From the cell containing the given text, extract its center point as [x, y] coordinate. 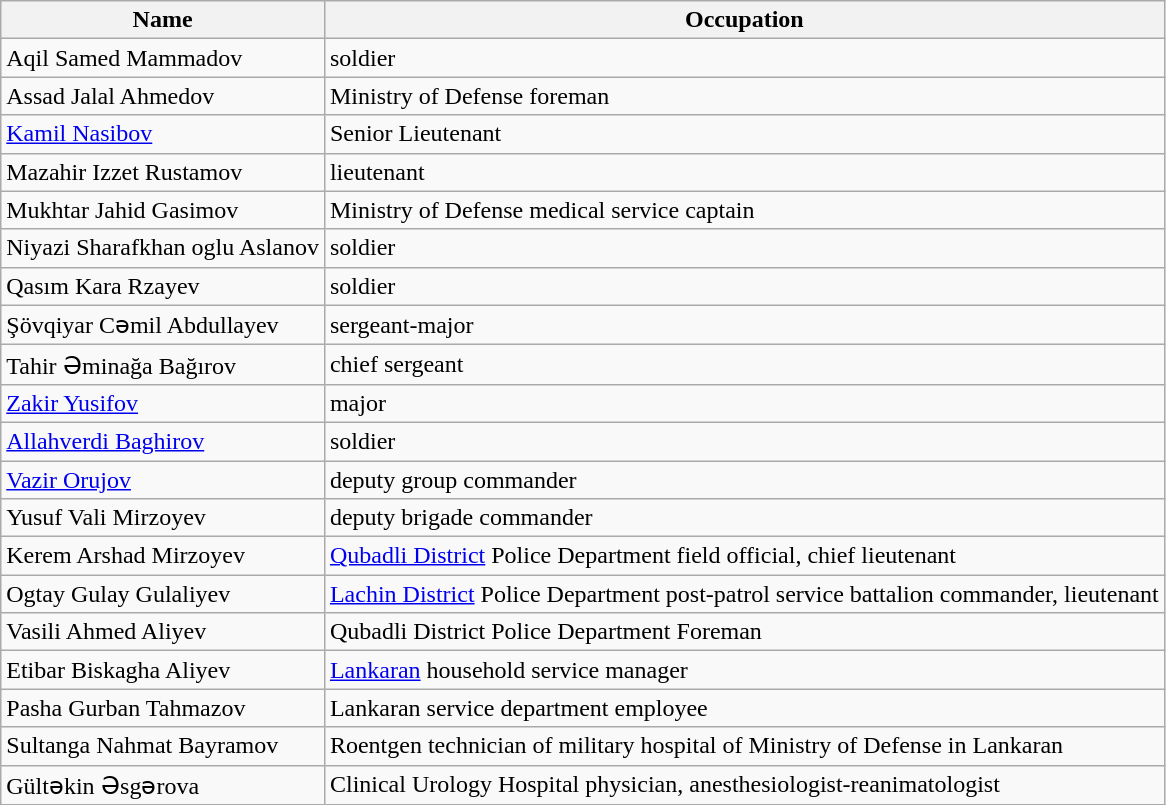
Qubadli District Police Department field official, chief lieutenant [744, 556]
Lankaran service department employee [744, 708]
Yusuf Vali Mirzoyev [163, 518]
Ministry of Defense foreman [744, 96]
chief sergeant [744, 365]
Ministry of Defense medical service captain [744, 210]
Mukhtar Jahid Gasimov [163, 210]
Assad Jalal Ahmedov [163, 96]
Allahverdi Baghirov [163, 441]
lieutenant [744, 172]
Vasili Ahmed Aliyev [163, 632]
Zakir Yusifov [163, 403]
Etibar Biskagha Aliyev [163, 670]
Şövqiyar Cəmil Abdullayev [163, 325]
deputy brigade commander [744, 518]
Gültəkin Əsgərova [163, 785]
Niyazi Sharafkhan oglu Aslanov [163, 248]
Mazahir Izzet Rustamov [163, 172]
Senior Lieutenant [744, 134]
sergeant-major [744, 325]
Aqil Samed Mammadov [163, 58]
Roentgen technician of military hospital of Ministry of Defense in Lankaran [744, 746]
Lachin District Police Department post-patrol service battalion commander, lieutenant [744, 594]
Vazir Orujov [163, 479]
Qasım Kara Rzayev [163, 286]
Clinical Urology Hospital physician, anesthesiologist-reanimatologist [744, 785]
Sultanga Nahmat Bayramov [163, 746]
Pasha Gurban Tahmazov [163, 708]
major [744, 403]
Tahir Əminağa Bağırov [163, 365]
deputy group commander [744, 479]
Occupation [744, 20]
Name [163, 20]
Qubadli District Police Department Foreman [744, 632]
Ogtay Gulay Gulaliyev [163, 594]
Kerem Arshad Mirzoyev [163, 556]
Lankaran household service manager [744, 670]
Kamil Nasibov [163, 134]
